Capture the cell that displays the provided text and extract its [X, Y] central coordinate. 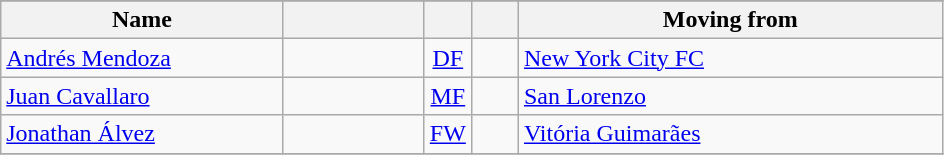
DF [448, 58]
Andrés Mendoza [142, 58]
MF [448, 96]
Juan Cavallaro [142, 96]
Name [142, 20]
San Lorenzo [730, 96]
Jonathan Álvez [142, 134]
Vitória Guimarães [730, 134]
FW [448, 134]
Moving from [730, 20]
New York City FC [730, 58]
